Capture the cell that displays the provided text and extract its [X, Y] central coordinate. 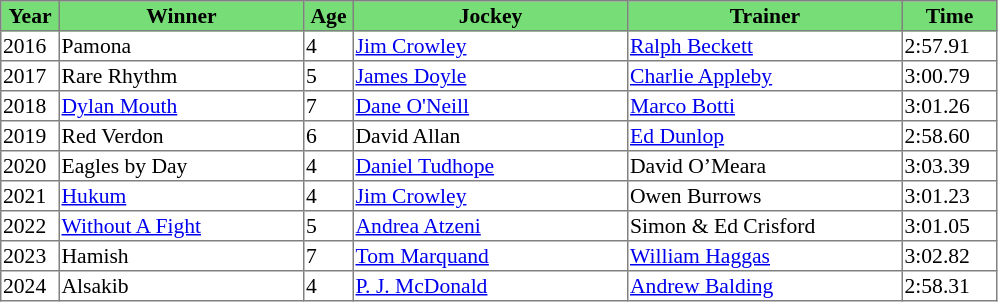
Dane O'Neill [490, 106]
3:03.39 [949, 166]
David O’Meara [765, 166]
Ralph Beckett [765, 46]
Year [30, 16]
Hukum [181, 196]
Time [949, 16]
3:01.23 [949, 196]
Tom Marquand [490, 256]
Daniel Tudhope [490, 166]
3:02.82 [949, 256]
Charlie Appleby [765, 76]
3:00.79 [949, 76]
2:57.91 [949, 46]
Alsakib [181, 286]
Dylan Mouth [181, 106]
James Doyle [490, 76]
Trainer [765, 16]
2023 [30, 256]
Eagles by Day [181, 166]
3:01.05 [949, 226]
2018 [30, 106]
2017 [30, 76]
Rare Rhythm [181, 76]
Owen Burrows [765, 196]
Winner [181, 16]
Andrea Atzeni [490, 226]
Jockey [490, 16]
2019 [30, 136]
Ed Dunlop [765, 136]
3:01.26 [949, 106]
2:58.60 [949, 136]
Simon & Ed Crisford [765, 226]
2022 [30, 226]
Andrew Balding [765, 286]
2016 [30, 46]
Marco Botti [765, 106]
2020 [30, 166]
William Haggas [765, 256]
Without A Fight [181, 226]
Red Verdon [181, 136]
Pamona [181, 46]
2021 [30, 196]
David Allan [490, 136]
2024 [30, 286]
P. J. McDonald [490, 286]
Age [329, 16]
Hamish [181, 256]
6 [329, 136]
2:58.31 [949, 286]
